For the text-containing cell, return its midpoint in (X, Y) coordinate format. 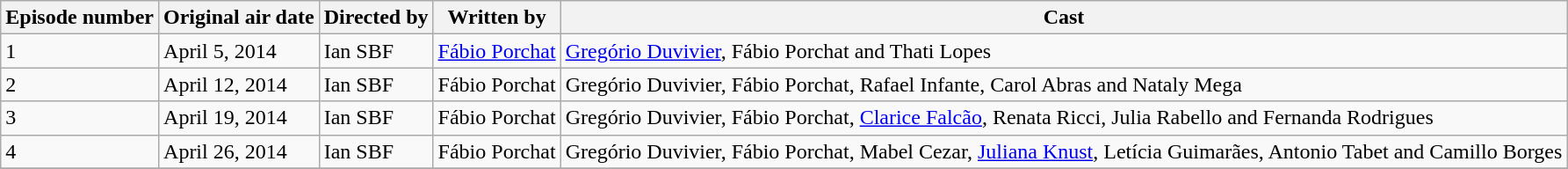
2 (80, 84)
Gregório Duvivier, Fábio Porchat, Clarice Falcão, Renata Ricci, Julia Rabello and Fernanda Rodrigues (1064, 118)
April 12, 2014 (239, 84)
April 26, 2014 (239, 151)
Written by (497, 18)
April 5, 2014 (239, 51)
Directed by (376, 18)
Gregório Duvivier, Fábio Porchat, Rafael Infante, Carol Abras and Nataly Mega (1064, 84)
Gregório Duvivier, Fábio Porchat, Mabel Cezar, Juliana Knust, Letícia Guimarães, Antonio Tabet and Camillo Borges (1064, 151)
4 (80, 151)
Episode number (80, 18)
April 19, 2014 (239, 118)
1 (80, 51)
Cast (1064, 18)
Gregório Duvivier, Fábio Porchat and Thati Lopes (1064, 51)
Original air date (239, 18)
3 (80, 118)
